Return (x, y) of the center of cell containing provided text 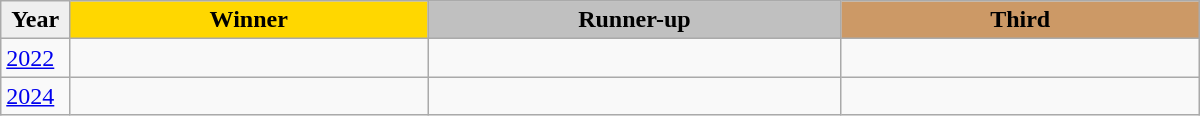
2024 (36, 96)
2022 (36, 58)
Year (36, 20)
Winner (249, 20)
Third (1020, 20)
Runner-up (634, 20)
